Scan for the cell matching the given text and deliver its (x, y) coordinate at center. 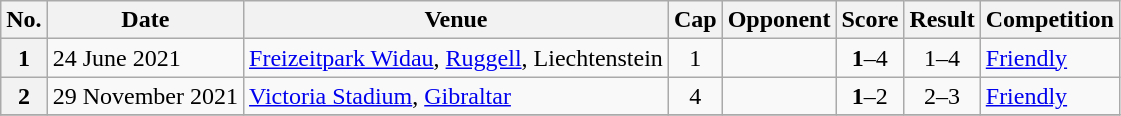
2–3 (942, 96)
Venue (456, 20)
2 (24, 96)
24 June 2021 (145, 58)
Cap (695, 20)
1–2 (870, 96)
29 November 2021 (145, 96)
Score (870, 20)
Result (942, 20)
Freizeitpark Widau, Ruggell, Liechtenstein (456, 58)
Victoria Stadium, Gibraltar (456, 96)
Date (145, 20)
Opponent (779, 20)
4 (695, 96)
No. (24, 20)
Competition (1050, 20)
